Return the (X, Y) coordinate for the center point of the cell that contains the specified text.  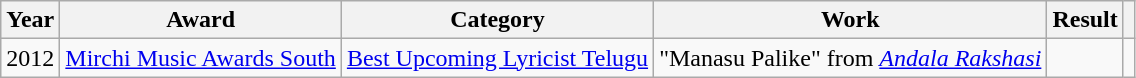
2012 (30, 58)
Category (497, 20)
Work (850, 20)
"Manasu Palike" from Andala Rakshasi (850, 58)
Result (1085, 20)
Mirchi Music Awards South (201, 58)
Award (201, 20)
Best Upcoming Lyricist Telugu (497, 58)
Year (30, 20)
